Identify which cell holds the provided text, then report its [x, y] central coordinate. 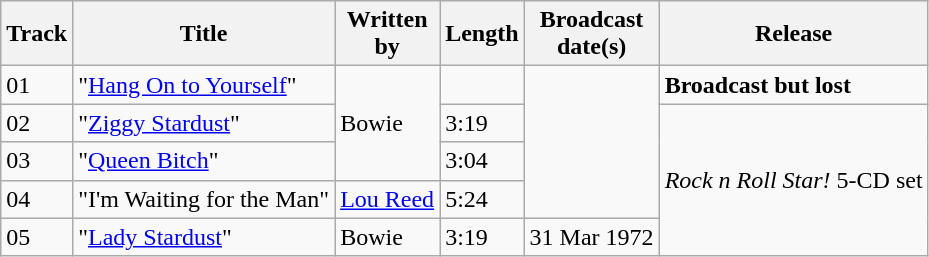
"Lady Stardust" [204, 237]
5:24 [482, 199]
04 [37, 199]
"I'm Waiting for the Man" [204, 199]
31 Mar 1972 [592, 237]
"Hang On to Yourself" [204, 85]
"Queen Bitch" [204, 161]
Written by [388, 34]
Title [204, 34]
01 [37, 85]
Lou Reed [388, 199]
Rock n Roll Star! 5-CD set [794, 180]
"Ziggy Stardust" [204, 123]
03 [37, 161]
Broadcast but lost [794, 85]
3:04 [482, 161]
Release [794, 34]
Length [482, 34]
Track [37, 34]
05 [37, 237]
02 [37, 123]
Broadcast date(s) [592, 34]
